Extract the [X, Y] coordinate from the center of the cell holding the provided text.  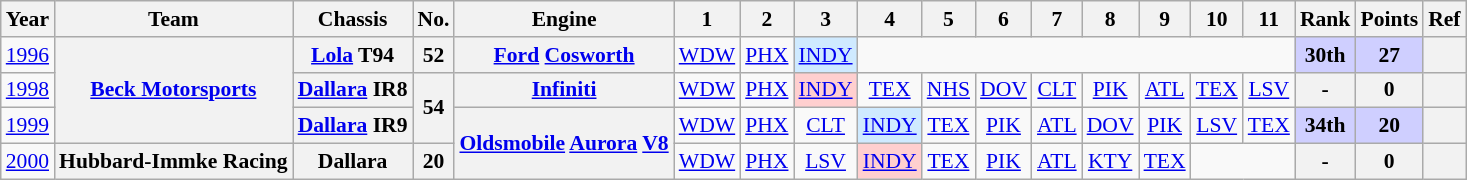
9 [1165, 19]
Oldsmobile Aurora V8 [564, 144]
2000 [28, 162]
34th [1326, 126]
Year [28, 19]
Chassis [353, 19]
6 [1004, 19]
1996 [28, 55]
Infiniti [564, 90]
Points [1389, 19]
11 [1269, 19]
Team [174, 19]
54 [434, 108]
Dallara IR8 [353, 90]
NHS [948, 90]
27 [1389, 55]
30th [1326, 55]
Ref [1444, 19]
7 [1057, 19]
Ford Cosworth [564, 55]
4 [890, 19]
3 [826, 19]
Lola T94 [353, 55]
10 [1217, 19]
52 [434, 55]
Beck Motorsports [174, 90]
No. [434, 19]
Dallara IR9 [353, 126]
8 [1110, 19]
5 [948, 19]
1999 [28, 126]
2 [766, 19]
KTY [1110, 162]
Engine [564, 19]
Hubbard-Immke Racing [174, 162]
Dallara [353, 162]
1998 [28, 90]
1 [707, 19]
Rank [1326, 19]
